Find where the given text appears and provide that cell's center as [x, y] coordinate. 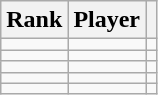
Player [107, 20]
Rank [34, 20]
